Determine the [X, Y] coordinate at the center of the cell enclosing the given text.  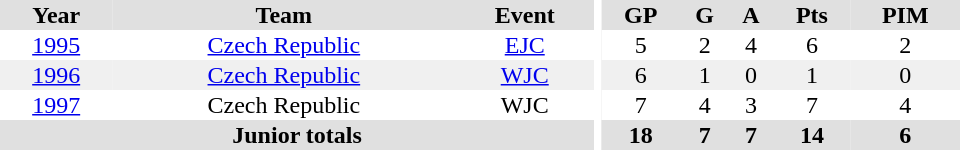
EJC [524, 45]
PIM [905, 15]
Team [284, 15]
G [705, 15]
GP [641, 15]
Junior totals [297, 135]
Event [524, 15]
18 [641, 135]
3 [752, 105]
1995 [56, 45]
14 [812, 135]
5 [641, 45]
Pts [812, 15]
A [752, 15]
1997 [56, 105]
Year [56, 15]
1996 [56, 75]
